Search for the cell housing the specified text and yield its [x, y] center coordinate. 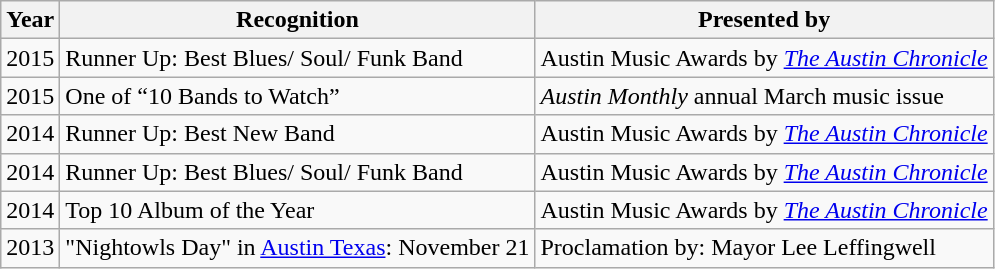
"Nightowls Day" in Austin Texas: November 21 [298, 248]
Presented by [764, 20]
Proclamation by: Mayor Lee Leffingwell [764, 248]
Austin Monthly annual March music issue [764, 96]
One of “10 Bands to Watch” [298, 96]
Year [30, 20]
Top 10 Album of the Year [298, 210]
Recognition [298, 20]
Runner Up: Best New Band [298, 134]
2013 [30, 248]
